Identify which cell holds the provided text, then report its [X, Y] central coordinate. 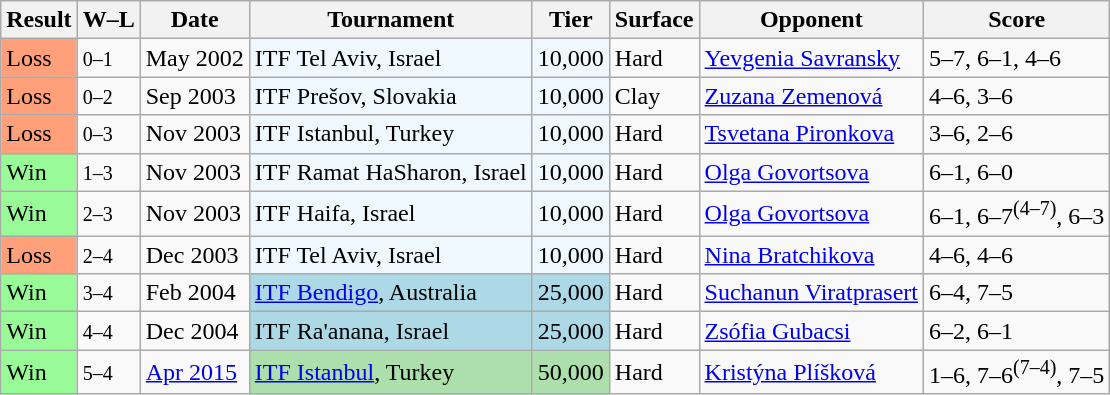
Zsófia Gubacsi [811, 331]
0–2 [108, 96]
Date [194, 20]
ITF Haifa, Israel [390, 214]
2–4 [108, 255]
6–1, 6–0 [1017, 172]
Dec 2004 [194, 331]
Kristýna Plíšková [811, 372]
0–3 [108, 134]
Opponent [811, 20]
ITF Ramat HaSharon, Israel [390, 172]
ITF Bendigo, Australia [390, 293]
4–6, 3–6 [1017, 96]
Tournament [390, 20]
6–2, 6–1 [1017, 331]
May 2002 [194, 58]
2–3 [108, 214]
ITF Ra'anana, Israel [390, 331]
3–6, 2–6 [1017, 134]
Yevgenia Savransky [811, 58]
3–4 [108, 293]
1–3 [108, 172]
0–1 [108, 58]
6–1, 6–7(4–7), 6–3 [1017, 214]
Score [1017, 20]
Result [39, 20]
50,000 [570, 372]
Sep 2003 [194, 96]
4–4 [108, 331]
6–4, 7–5 [1017, 293]
Surface [654, 20]
5–7, 6–1, 4–6 [1017, 58]
Zuzana Zemenová [811, 96]
Tier [570, 20]
Tsvetana Pironkova [811, 134]
Apr 2015 [194, 372]
4–6, 4–6 [1017, 255]
W–L [108, 20]
5–4 [108, 372]
Feb 2004 [194, 293]
Nina Bratchikova [811, 255]
1–6, 7–6(7–4), 7–5 [1017, 372]
Suchanun Viratprasert [811, 293]
Dec 2003 [194, 255]
Clay [654, 96]
ITF Prešov, Slovakia [390, 96]
